Find where the given text appears and provide that cell's center as (X, Y) coordinate. 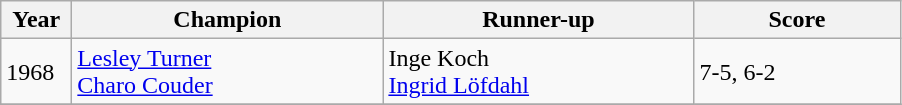
Lesley Turner Charo Couder (228, 72)
Score (797, 20)
Year (36, 20)
1968 (36, 72)
Inge Koch Ingrid Löfdahl (538, 72)
7-5, 6-2 (797, 72)
Runner-up (538, 20)
Champion (228, 20)
